Search for the cell housing the specified text and yield its (x, y) center coordinate. 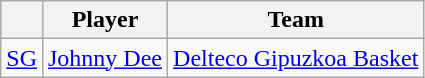
Team (296, 20)
SG (22, 58)
Johnny Dee (104, 58)
Player (104, 20)
Delteco Gipuzkoa Basket (296, 58)
